Extract the [X, Y] coordinate from the center of the cell holding the provided text.  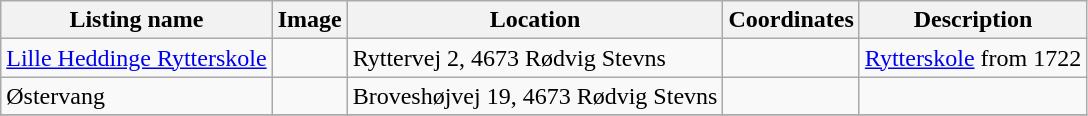
Rytterskole from 1722 [972, 58]
Description [972, 20]
Østervang [136, 96]
Coordinates [791, 20]
Listing name [136, 20]
Lille Heddinge Rytterskole [136, 58]
Ryttervej 2, 4673 Rødvig Stevns [535, 58]
Location [535, 20]
Broveshøjvej 19, 4673 Rødvig Stevns [535, 96]
Image [310, 20]
